Detect which cell encompasses the target text, then output its [x, y] center coordinate. 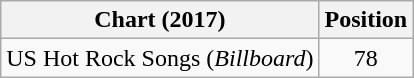
Position [366, 20]
78 [366, 58]
US Hot Rock Songs (Billboard) [160, 58]
Chart (2017) [160, 20]
